Provide the [X, Y] coordinate of the cell's center where the given text is located.  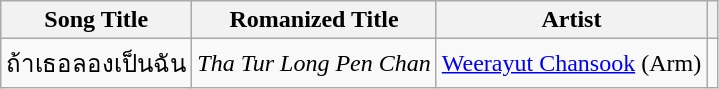
Song Title [96, 20]
ถ้าเธอลองเป็นฉัน [96, 64]
Tha Tur Long Pen Chan [314, 64]
Weerayut Chansook (Arm) [571, 64]
Romanized Title [314, 20]
Artist [571, 20]
